Find where the given text appears and provide that cell's center as (X, Y) coordinate. 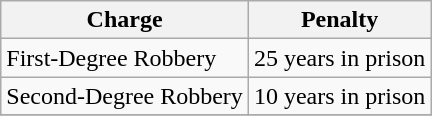
Charge (125, 20)
10 years in prison (339, 96)
25 years in prison (339, 58)
Second-Degree Robbery (125, 96)
First-Degree Robbery (125, 58)
Penalty (339, 20)
